Search for the cell housing the specified text and yield its (X, Y) center coordinate. 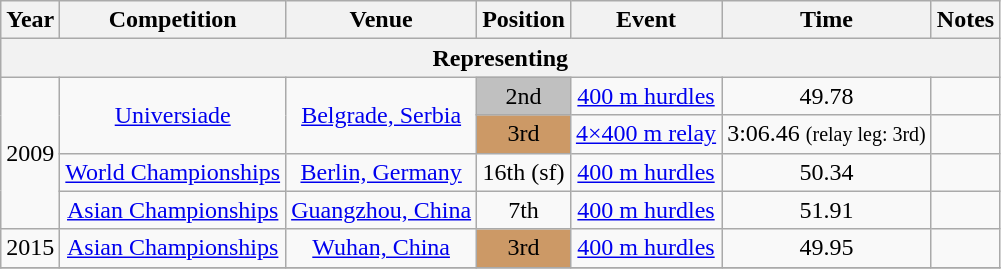
Venue (382, 20)
Universiade (173, 115)
Notes (965, 20)
Event (646, 20)
16th (sf) (524, 172)
2009 (30, 153)
Representing (500, 58)
Competition (173, 20)
Belgrade, Serbia (382, 115)
Berlin, Germany (382, 172)
Time (827, 20)
49.78 (827, 96)
7th (524, 210)
2015 (30, 248)
2nd (524, 96)
4×400 m relay (646, 134)
Guangzhou, China (382, 210)
3:06.46 (relay leg: 3rd) (827, 134)
Position (524, 20)
World Championships (173, 172)
Year (30, 20)
Wuhan, China (382, 248)
51.91 (827, 210)
50.34 (827, 172)
49.95 (827, 248)
